Return (X, Y) of the center of cell containing provided text 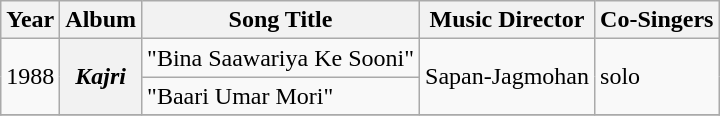
1988 (30, 77)
Year (30, 20)
"Bina Saawariya Ke Sooni" (281, 58)
Co-Singers (657, 20)
Music Director (508, 20)
Album (101, 20)
"Baari Umar Mori" (281, 96)
solo (657, 77)
Sapan-Jagmohan (508, 77)
Song Title (281, 20)
Kajri (101, 77)
